Provide the [X, Y] coordinate of the cell's center where the given text is located.  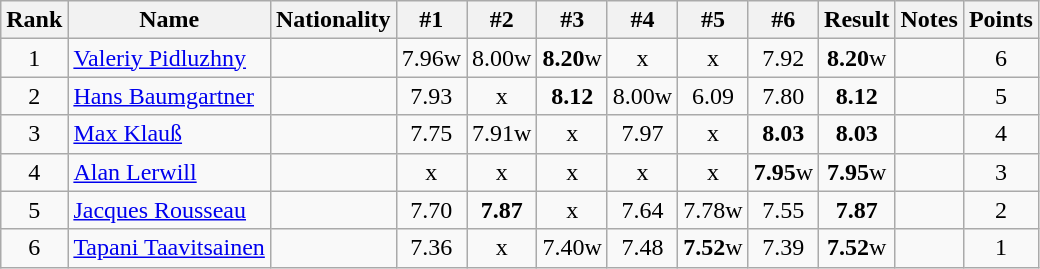
7.91w [502, 134]
6.09 [713, 96]
Result [857, 20]
#5 [713, 20]
7.70 [431, 210]
7.78w [713, 210]
7.93 [431, 96]
#4 [642, 20]
7.97 [642, 134]
7.96w [431, 58]
Max Klauß [170, 134]
7.36 [431, 248]
Hans Baumgartner [170, 96]
Points [1000, 20]
Rank [34, 20]
Jacques Rousseau [170, 210]
7.75 [431, 134]
Tapani Taavitsainen [170, 248]
#3 [572, 20]
7.40w [572, 248]
#6 [783, 20]
Valeriy Pidluzhny [170, 58]
Name [170, 20]
Alan Lerwill [170, 172]
7.64 [642, 210]
Nationality [333, 20]
7.92 [783, 58]
7.55 [783, 210]
7.80 [783, 96]
7.39 [783, 248]
7.48 [642, 248]
#1 [431, 20]
Notes [929, 20]
#2 [502, 20]
